Scan for the cell matching the given text and deliver its [X, Y] coordinate at center. 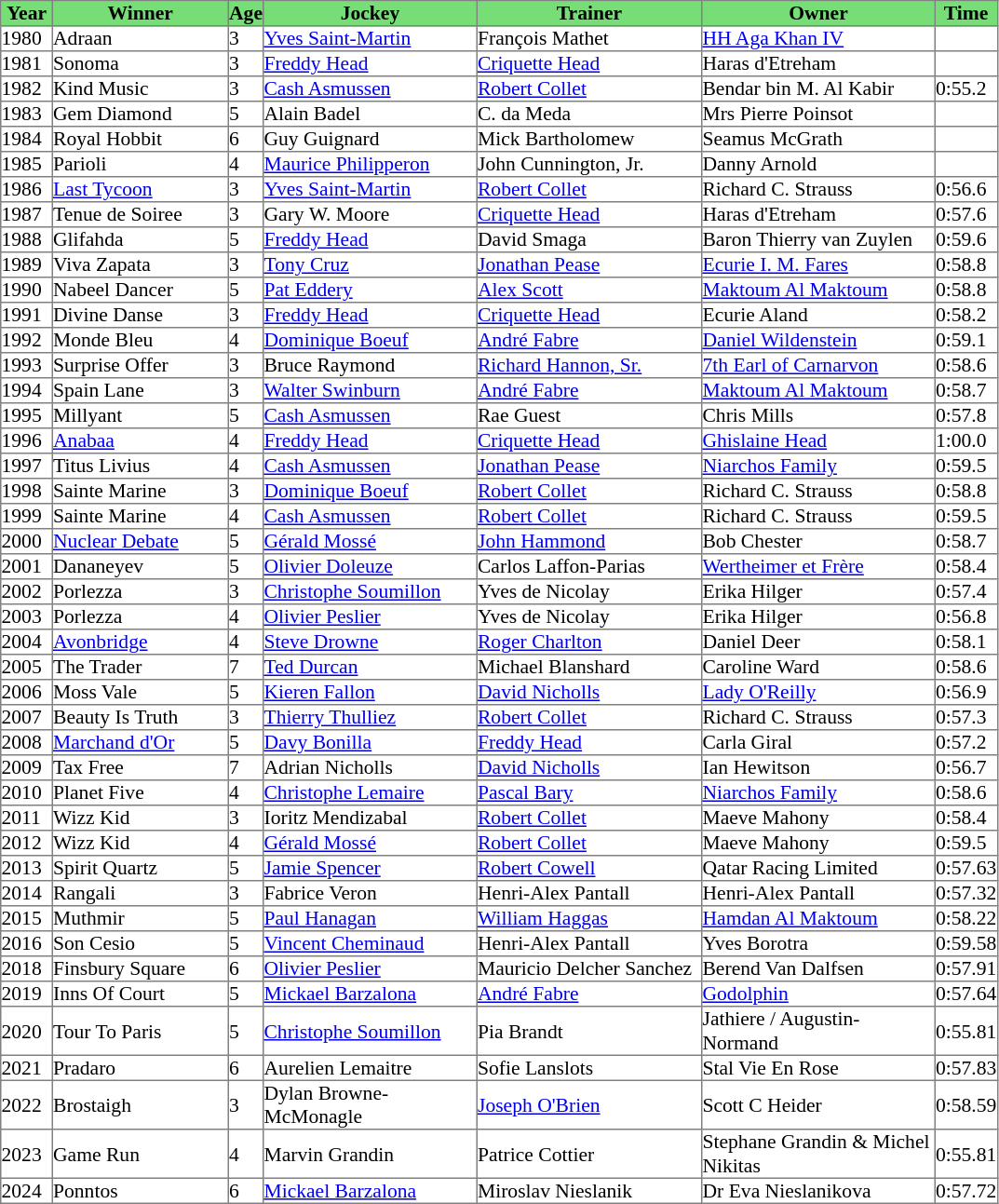
Marchand d'Or [140, 743]
Sonoma [140, 63]
Richard Hannon, Sr. [589, 365]
Surprise Offer [140, 365]
0:56.9 [966, 693]
2005 [27, 667]
Last Tycoon [140, 190]
1:00.0 [966, 441]
2011 [27, 818]
1980 [27, 39]
2015 [27, 918]
Beauty Is Truth [140, 717]
Miroslav Nieslanik [589, 1190]
2014 [27, 894]
Anabaa [140, 441]
Dylan Browne-McMonagle [371, 1104]
Spain Lane [140, 391]
2020 [27, 1031]
Avonbridge [140, 643]
Tax Free [140, 767]
Ian Hewitson [818, 767]
Parioli [140, 164]
Hamdan Al Maktoum [818, 918]
C. da Meda [589, 114]
Thierry Thulliez [371, 717]
Steve Drowne [371, 643]
Maurice Philipperon [371, 164]
Baron Thierry van Zuylen [818, 240]
Tour To Paris [140, 1031]
2012 [27, 844]
Davy Bonilla [371, 743]
Titus Livius [140, 466]
0:57.6 [966, 214]
Age [246, 13]
Stephane Grandin & Michel Nikitas [818, 1154]
HH Aga Khan IV [818, 39]
Winner [140, 13]
0:57.63 [966, 868]
2019 [27, 994]
Adrian Nicholls [371, 767]
1982 [27, 89]
Ponntos [140, 1190]
Dr Eva Nieslanikova [818, 1190]
Muthmir [140, 918]
0:57.91 [966, 968]
Alain Badel [371, 114]
2000 [27, 542]
Trainer [589, 13]
Carlos Laffon-Parias [589, 566]
Ecurie I. M. Fares [818, 264]
Caroline Ward [818, 667]
The Trader [140, 667]
2001 [27, 566]
Guy Guignard [371, 140]
1983 [27, 114]
2002 [27, 592]
0:58.59 [966, 1104]
Dananeyev [140, 566]
Rangali [140, 894]
Joseph O'Brien [589, 1104]
Alex Scott [589, 291]
2003 [27, 616]
Berend Van Dalfsen [818, 968]
Robert Cowell [589, 868]
Millyant [140, 415]
Daniel Wildenstein [818, 341]
Wertheimer et Frère [818, 566]
Ghislaine Head [818, 441]
Time [966, 13]
0:57.64 [966, 994]
Patrice Cottier [589, 1154]
Moss Vale [140, 693]
0:56.6 [966, 190]
Yves Borotra [818, 944]
Paul Hanagan [371, 918]
0:58.2 [966, 315]
1993 [27, 365]
Pascal Bary [589, 793]
Gary W. Moore [371, 214]
Chris Mills [818, 415]
Game Run [140, 1154]
0:57.3 [966, 717]
John Hammond [589, 542]
2024 [27, 1190]
Lady O'Reilly [818, 693]
Ted Durcan [371, 667]
Planet Five [140, 793]
Mauricio Delcher Sanchez [589, 968]
0:55.2 [966, 89]
Tenue de Soiree [140, 214]
7th Earl of Carnarvon [818, 365]
Danny Arnold [818, 164]
Bruce Raymond [371, 365]
Son Cesio [140, 944]
0:57.83 [966, 1067]
2009 [27, 767]
1990 [27, 291]
Qatar Racing Limited [818, 868]
Vincent Cheminaud [371, 944]
2021 [27, 1067]
1984 [27, 140]
1999 [27, 516]
1987 [27, 214]
Divine Danse [140, 315]
Marvin Grandin [371, 1154]
0:58.1 [966, 643]
Carla Giral [818, 743]
2004 [27, 643]
2023 [27, 1154]
Bendar bin M. Al Kabir [818, 89]
2018 [27, 968]
Pia Brandt [589, 1031]
Olivier Doleuze [371, 566]
0:56.8 [966, 616]
0:57.2 [966, 743]
2010 [27, 793]
1996 [27, 441]
Seamus McGrath [818, 140]
John Cunnington, Jr. [589, 164]
2007 [27, 717]
Fabrice Veron [371, 894]
Jockey [371, 13]
Sofie Lanslots [589, 1067]
0:57.8 [966, 415]
Year [27, 13]
Godolphin [818, 994]
2008 [27, 743]
2006 [27, 693]
Tony Cruz [371, 264]
1997 [27, 466]
1995 [27, 415]
1985 [27, 164]
0:59.1 [966, 341]
Brostaigh [140, 1104]
Nabeel Dancer [140, 291]
Owner [818, 13]
Inns Of Court [140, 994]
Daniel Deer [818, 643]
Viva Zapata [140, 264]
Christophe Lemaire [371, 793]
Nuclear Debate [140, 542]
Pat Eddery [371, 291]
0:59.58 [966, 944]
0:56.7 [966, 767]
1988 [27, 240]
François Mathet [589, 39]
Jathiere / Augustin-Normand [818, 1031]
David Smaga [589, 240]
1986 [27, 190]
William Haggas [589, 918]
Aurelien Lemaitre [371, 1067]
Kind Music [140, 89]
2022 [27, 1104]
Spirit Quartz [140, 868]
Mick Bartholomew [589, 140]
0:59.6 [966, 240]
Michael Blanshard [589, 667]
0:57.72 [966, 1190]
1981 [27, 63]
0:58.22 [966, 918]
0:57.4 [966, 592]
Pradaro [140, 1067]
Monde Bleu [140, 341]
2013 [27, 868]
Royal Hobbit [140, 140]
Stal Vie En Rose [818, 1067]
Bob Chester [818, 542]
1991 [27, 315]
Finsbury Square [140, 968]
1998 [27, 492]
Ioritz Mendizabal [371, 818]
1992 [27, 341]
2016 [27, 944]
Glifahda [140, 240]
Mrs Pierre Poinsot [818, 114]
1989 [27, 264]
Jamie Spencer [371, 868]
Kieren Fallon [371, 693]
0:57.32 [966, 894]
Rae Guest [589, 415]
Gem Diamond [140, 114]
Ecurie Aland [818, 315]
Scott C Heider [818, 1104]
1994 [27, 391]
Adraan [140, 39]
Roger Charlton [589, 643]
Walter Swinburn [371, 391]
